From the cell containing the given text, extract its center point as [x, y] coordinate. 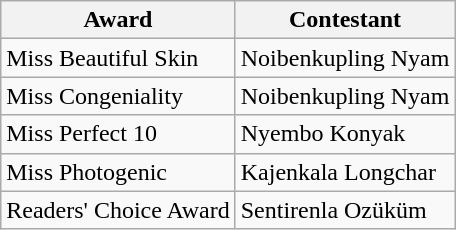
Miss Congeniality [118, 96]
Kajenkala Longchar [345, 172]
Readers' Choice Award [118, 210]
Sentirenla Ozüküm [345, 210]
Miss Perfect 10 [118, 134]
Award [118, 20]
Miss Beautiful Skin [118, 58]
Miss Photogenic [118, 172]
Contestant [345, 20]
Nyembo Konyak [345, 134]
